From the cell containing the given text, extract its center point as (x, y) coordinate. 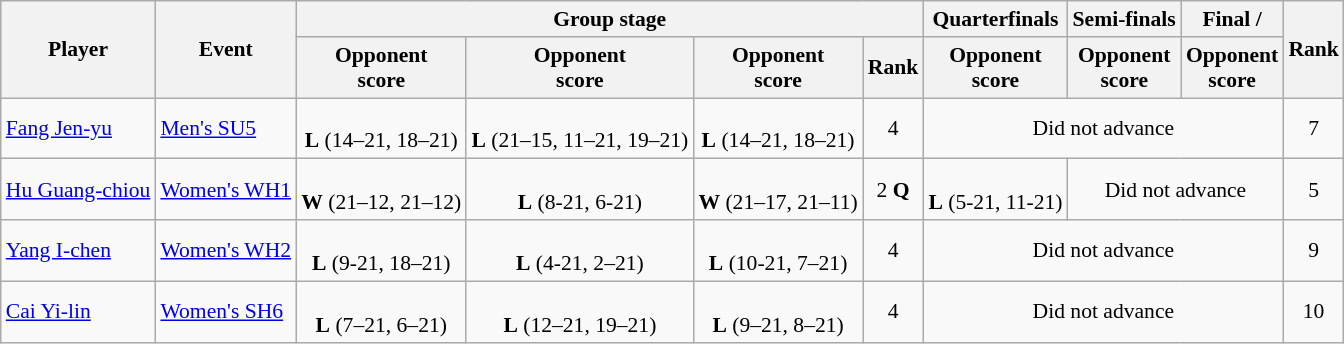
Women's SH6 (226, 312)
Women's WH2 (226, 250)
Women's WH1 (226, 190)
Event (226, 50)
Fang Jen-yu (78, 128)
Group stage (610, 19)
Hu Guang-chiou (78, 190)
L (21–15, 11–21, 19–21) (580, 128)
W (21–12, 21–12) (381, 190)
L (7–21, 6–21) (381, 312)
L (4-21, 2–21) (580, 250)
L (8-21, 6-21) (580, 190)
Yang I-chen (78, 250)
2 Q (894, 190)
5 (1314, 190)
7 (1314, 128)
Quarterfinals (995, 19)
10 (1314, 312)
L (5-21, 11-21) (995, 190)
Final / (1232, 19)
W (21–17, 21–11) (778, 190)
Player (78, 50)
L (12–21, 19–21) (580, 312)
Semi-finals (1124, 19)
L (9-21, 18–21) (381, 250)
L (10-21, 7–21) (778, 250)
9 (1314, 250)
Cai Yi-lin (78, 312)
Men's SU5 (226, 128)
L (9–21, 8–21) (778, 312)
